Extract the (x, y) coordinate from the center of the cell holding the provided text.  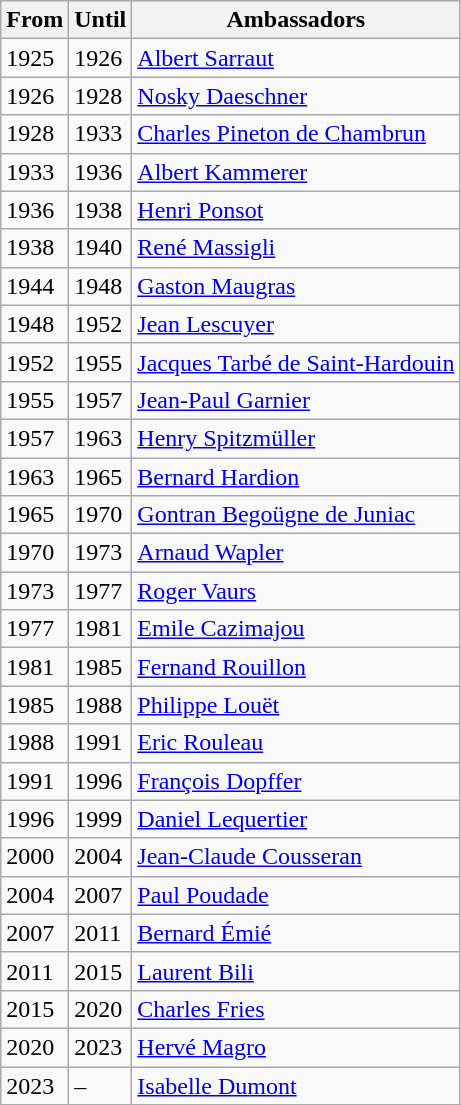
Until (100, 20)
Laurent Bili (296, 971)
Jacques Tarbé de Saint-Hardouin (296, 362)
Charles Pineton de Chambrun (296, 134)
Daniel Lequertier (296, 819)
Nosky Daeschner (296, 96)
Bernard Hardion (296, 477)
Bernard Émié (296, 933)
Henry Spitzmüller (296, 438)
Paul Poudade (296, 895)
Philippe Louët (296, 705)
Arnaud Wapler (296, 553)
1925 (35, 58)
Jean-Paul Garnier (296, 400)
Hervé Magro (296, 1047)
Jean Lescuyer (296, 324)
Jean-Claude Cousseran (296, 857)
Henri Ponsot (296, 210)
Gontran Begoügne de Juniac (296, 515)
1944 (35, 286)
2000 (35, 857)
Albert Kammerer (296, 172)
René Massigli (296, 248)
1999 (100, 819)
From (35, 20)
Gaston Maugras (296, 286)
Eric Rouleau (296, 743)
Roger Vaurs (296, 591)
Albert Sarraut (296, 58)
Isabelle Dumont (296, 1085)
Charles Fries (296, 1009)
1940 (100, 248)
François Dopffer (296, 781)
– (100, 1085)
Fernand Rouillon (296, 667)
Emile Cazimajou (296, 629)
Ambassadors (296, 20)
